Locate the cell with the specified text and output its (X, Y) center coordinate. 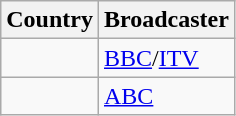
BBC/ITV (166, 58)
Broadcaster (166, 20)
ABC (166, 96)
Country (50, 20)
